Find where the given text appears and provide that cell's center as [X, Y] coordinate. 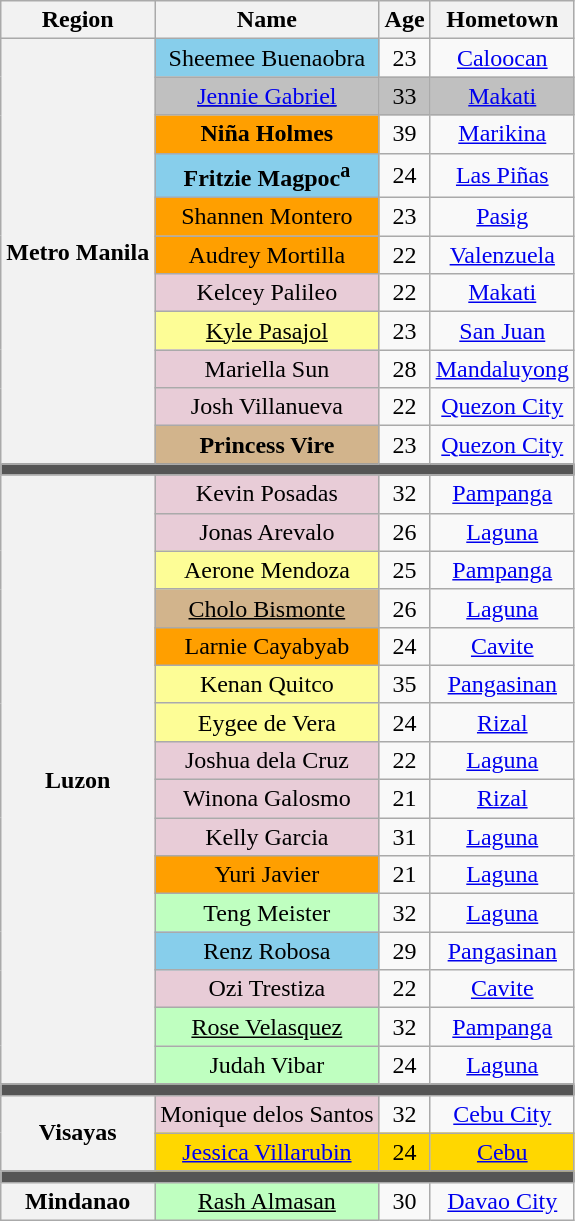
Josh Villanueva [267, 407]
33 [404, 96]
Kenan Quitco [267, 684]
Monique delos Santos [267, 1114]
Shannen Montero [267, 217]
Visayas [78, 1133]
Kelcey Palileo [267, 293]
Cebu City [502, 1114]
28 [404, 369]
35 [404, 684]
Davao City [502, 1201]
Winona Galosmo [267, 799]
Rash Almasan [267, 1201]
Jennie Gabriel [267, 96]
Sheemee Buenaobra [267, 58]
Princess Vire [267, 445]
Valenzuela [502, 255]
Fritzie Magpoca [267, 176]
Mandaluyong [502, 369]
Las Piñas [502, 176]
Luzon [78, 780]
Jonas Arevalo [267, 532]
Kevin Posadas [267, 494]
Audrey Mortilla [267, 255]
30 [404, 1201]
25 [404, 570]
Cholo Bismonte [267, 608]
Kyle Pasajol [267, 331]
Joshua dela Cruz [267, 760]
Kelly Garcia [267, 837]
Jessica Villarubin [267, 1152]
Niña Holmes [267, 134]
Rose Velasquez [267, 1027]
29 [404, 951]
Mariella Sun [267, 369]
San Juan [502, 331]
39 [404, 134]
Ozi Trestiza [267, 989]
Name [267, 20]
Marikina [502, 134]
Eygee de Vera [267, 722]
Renz Robosa [267, 951]
Aerone Mendoza [267, 570]
Judah Vibar [267, 1065]
Pasig [502, 217]
Metro Manila [78, 252]
31 [404, 837]
Larnie Cayabyab [267, 646]
Hometown [502, 20]
Caloocan [502, 58]
Cebu [502, 1152]
Mindanao [78, 1201]
Yuri Javier [267, 875]
Region [78, 20]
Teng Meister [267, 913]
Age [404, 20]
